Determine the [X, Y] coordinate at the center of the cell enclosing the given text.  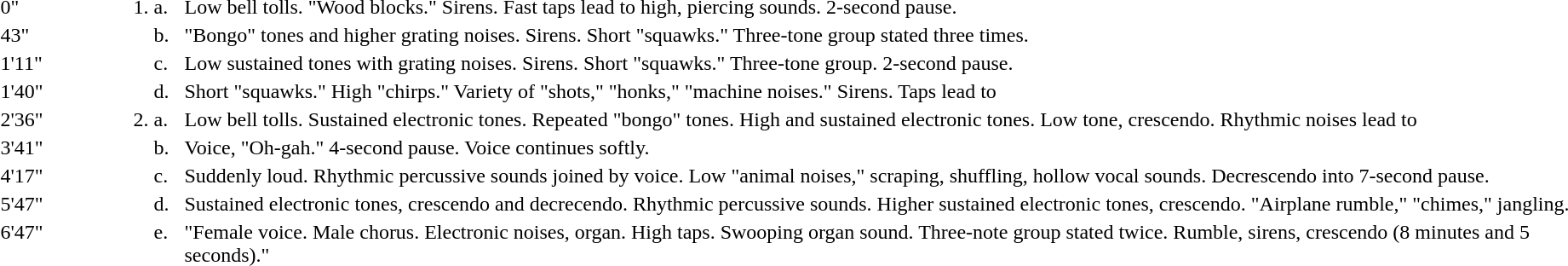
a. [167, 119]
2. [141, 119]
